Pinpoint the cell where the given text exists, returning its (X, Y) midpoint coordinate. 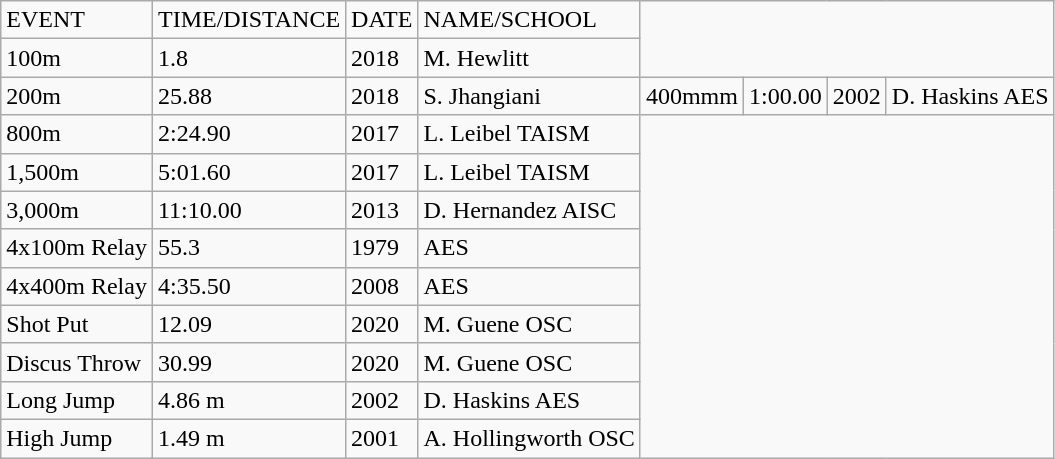
TIME/DISTANCE (248, 20)
M. Hewlitt (529, 58)
12.09 (248, 324)
2:24.90 (248, 134)
S. Jhangiani (529, 96)
1,500m (77, 172)
2008 (382, 286)
4x100m Relay (77, 248)
NAME/SCHOOL (529, 20)
4.86 m (248, 400)
4:35.50 (248, 286)
2001 (382, 438)
200m (77, 96)
EVENT (77, 20)
1.49 m (248, 438)
4x400m Relay (77, 286)
1979 (382, 248)
A. Hollingworth OSC (529, 438)
3,000m (77, 210)
High Jump (77, 438)
2013 (382, 210)
100m (77, 58)
5:01.60 (248, 172)
Discus Throw (77, 362)
1:00.00 (785, 96)
DATE (382, 20)
800m (77, 134)
400mmm (692, 96)
30.99 (248, 362)
D. Hernandez AISC (529, 210)
1.8 (248, 58)
25.88 (248, 96)
55.3 (248, 248)
11:10.00 (248, 210)
Shot Put (77, 324)
Long Jump (77, 400)
